Return the [X, Y] coordinate for the center point of the cell that contains the specified text.  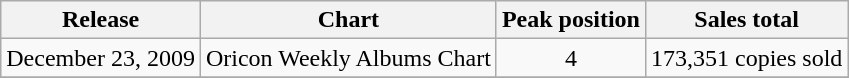
Oricon Weekly Albums Chart [348, 58]
4 [570, 58]
Release [101, 20]
Peak position [570, 20]
Chart [348, 20]
December 23, 2009 [101, 58]
Sales total [746, 20]
173,351 copies sold [746, 58]
